Extract the (X, Y) coordinate from the center of the cell holding the provided text.  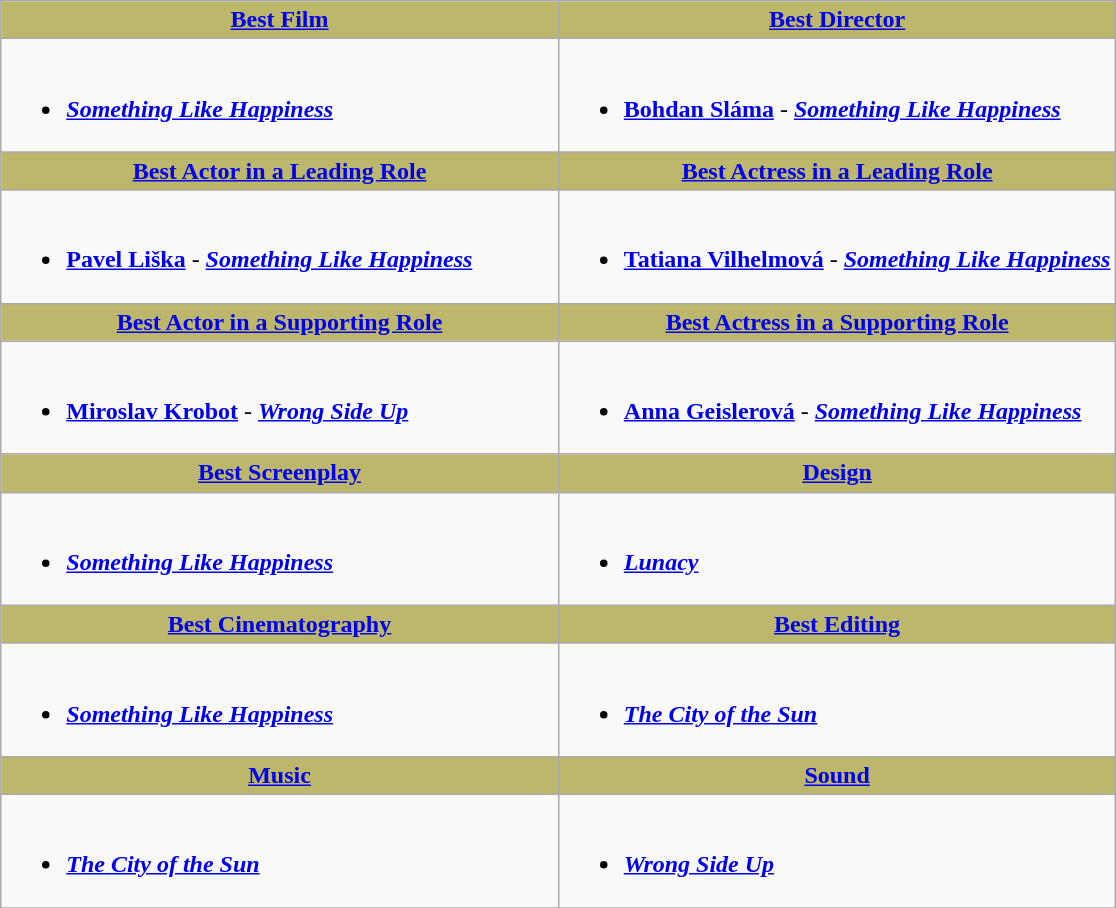
Miroslav Krobot - Wrong Side Up (280, 398)
Best Editing (837, 624)
Anna Geislerová - Something Like Happiness (837, 398)
Best Actress in a Supporting Role (837, 322)
Music (280, 775)
Best Director (837, 20)
Best Cinematography (280, 624)
Tatiana Vilhelmová - Something Like Happiness (837, 246)
Pavel Liška - Something Like Happiness (280, 246)
Wrong Side Up (837, 850)
Sound (837, 775)
Lunacy (837, 548)
Best Actress in a Leading Role (837, 171)
Design (837, 473)
Best Actor in a Leading Role (280, 171)
Best Film (280, 20)
Best Screenplay (280, 473)
Bohdan Sláma - Something Like Happiness (837, 96)
Best Actor in a Supporting Role (280, 322)
